Determine the (X, Y) coordinate at the center of the cell enclosing the given text.  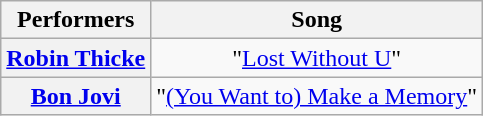
Bon Jovi (76, 96)
Song (317, 20)
"Lost Without U" (317, 58)
"(You Want to) Make a Memory" (317, 96)
Performers (76, 20)
Robin Thicke (76, 58)
